Locate the cell with the specified text and output its (x, y) center coordinate. 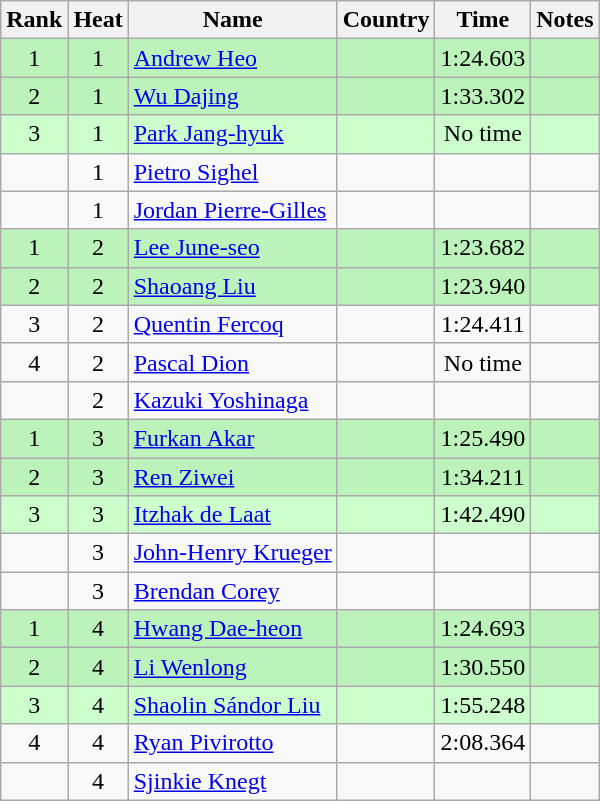
Name (232, 20)
Quentin Fercoq (232, 324)
Li Wenlong (232, 667)
Rank (34, 20)
Pascal Dion (232, 362)
Heat (98, 20)
Andrew Heo (232, 58)
Itzhak de Laat (232, 515)
Park Jang-hyuk (232, 134)
Ryan Pivirotto (232, 743)
Hwang Dae-heon (232, 629)
Ren Ziwei (232, 477)
1:24.411 (483, 324)
Furkan Akar (232, 438)
1:25.490 (483, 438)
1:23.940 (483, 286)
1:24.603 (483, 58)
Jordan Pierre-Gilles (232, 210)
1:42.490 (483, 515)
Country (386, 20)
1:55.248 (483, 705)
Shaolin Sándor Liu (232, 705)
Kazuki Yoshinaga (232, 400)
Time (483, 20)
Wu Dajing (232, 96)
1:33.302 (483, 96)
Lee June-seo (232, 248)
Pietro Sighel (232, 172)
1:30.550 (483, 667)
Notes (565, 20)
Brendan Corey (232, 591)
John-Henry Krueger (232, 553)
Sjinkie Knegt (232, 781)
1:34.211 (483, 477)
2:08.364 (483, 743)
1:23.682 (483, 248)
1:24.693 (483, 629)
Shaoang Liu (232, 286)
